Provide the [x, y] coordinate of the cell's center where the given text is located.  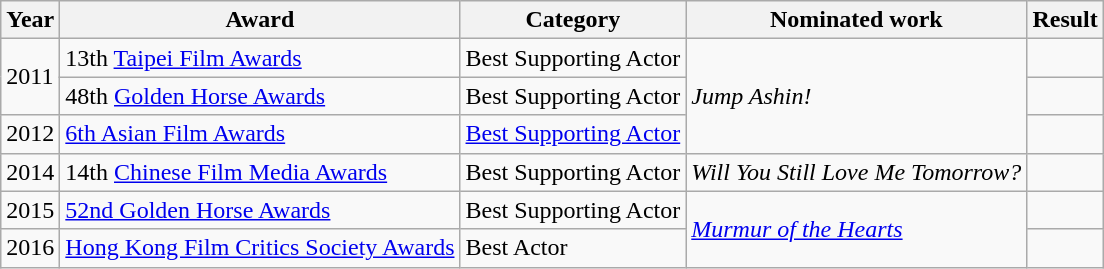
Award [260, 20]
Nominated work [856, 20]
Jump Ashin! [856, 96]
13th Taipei Film Awards [260, 58]
48th Golden Horse Awards [260, 96]
2016 [30, 248]
2012 [30, 134]
Murmur of the Hearts [856, 229]
14th Chinese Film Media Awards [260, 172]
52nd Golden Horse Awards [260, 210]
Result [1065, 20]
Year [30, 20]
2014 [30, 172]
Hong Kong Film Critics Society Awards [260, 248]
2011 [30, 77]
Category [573, 20]
2015 [30, 210]
Best Actor [573, 248]
6th Asian Film Awards [260, 134]
Will You Still Love Me Tomorrow? [856, 172]
